Determine the (X, Y) coordinate at the center of the cell enclosing the given text.  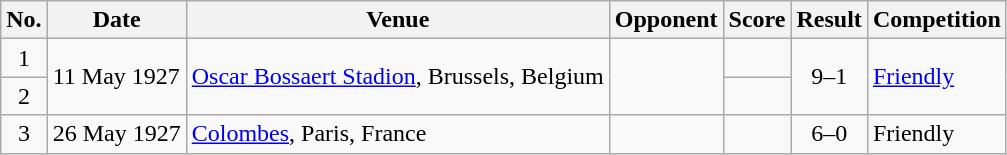
9–1 (829, 77)
1 (24, 58)
Oscar Bossaert Stadion, Brussels, Belgium (398, 77)
Date (116, 20)
Opponent (666, 20)
26 May 1927 (116, 134)
No. (24, 20)
Competition (936, 20)
Score (757, 20)
11 May 1927 (116, 77)
6–0 (829, 134)
2 (24, 96)
Venue (398, 20)
Colombes, Paris, France (398, 134)
3 (24, 134)
Result (829, 20)
